From the cell containing the given text, extract its center point as [x, y] coordinate. 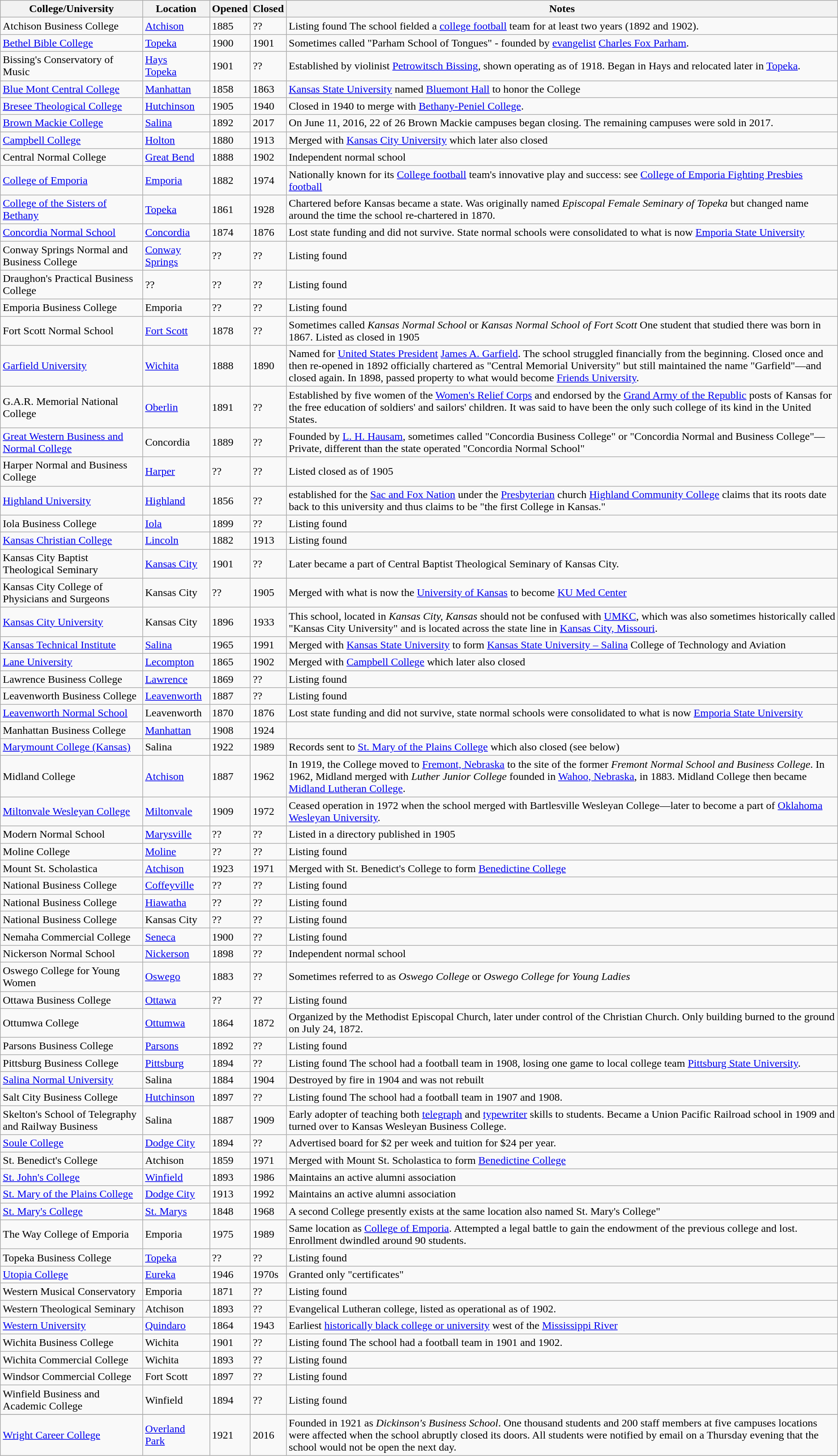
Opened [230, 9]
Soule College [72, 1143]
Kansas State University named Bluemont Hall to honor the College [562, 89]
1972 [268, 812]
Atchison Business College [72, 26]
1928 [268, 209]
1965 [230, 645]
Location [176, 9]
1970s [268, 1274]
Notes [562, 9]
Advertised board for $2 per week and tuition for $24 per year. [562, 1143]
Concordia Normal School [72, 232]
Moline College [72, 851]
Western Musical Conservatory [72, 1291]
1885 [230, 26]
Earliest historically black college or university west of the Mississippi River [562, 1326]
Closed in 1940 to merge with Bethany-Peniel College. [562, 106]
Wichita Commercial College [72, 1360]
St. Mary's College [72, 1211]
Coffeyville [176, 886]
Bissing's Conservatory of Music [72, 66]
Lost state funding and did not survive, state normal schools were consolidated to what is now Emporia State University [562, 713]
1858 [230, 89]
Evangelical Lutheran college, listed as operational as of 1902. [562, 1309]
1874 [230, 232]
A second College presently exists at the same location also named St. Mary's College" [562, 1211]
Highland University [72, 500]
Iola [176, 524]
Iola Business College [72, 524]
Lecompton [176, 662]
Nationally known for its College football team's innovative play and success: see College of Emporia Fighting Presbies football [562, 180]
1890 [268, 366]
The Way College of Emporia [72, 1234]
1986 [268, 1177]
Fort Scott Normal School [72, 331]
Lane University [72, 662]
Quindaro [176, 1326]
1940 [268, 106]
Established by violinist Petrowitsch Bissing, shown operating as of 1918. Began in Hays and relocated later in Topeka. [562, 66]
Ottawa [176, 1000]
1869 [230, 679]
Winfield Business and Academic College [72, 1400]
St. Benedict's College [72, 1160]
1848 [230, 1211]
Marymount College (Kansas) [72, 747]
Lost state funding and did not survive. State normal schools were consolidated to what is now Emporia State University [562, 232]
Highland [176, 500]
2017 [268, 123]
1898 [230, 954]
1871 [230, 1291]
Western University [72, 1326]
Seneca [176, 937]
Eureka [176, 1274]
Moline [176, 851]
Marysville [176, 834]
Harper [176, 472]
Ceased operation in 1972 when the school merged with Bartlesville Wesleyan College—later to become a part of Oklahoma Wesleyan University. [562, 812]
1968 [268, 1211]
Merged with Mount St. Scholastica to form Benedictine College [562, 1160]
Listing found The school had a football team in 1901 and 1902. [562, 1343]
Nemaha Commercial College [72, 937]
Great Western Business and Normal College [72, 442]
Nickerson Normal School [72, 954]
Modern Normal School [72, 834]
Wright Career College [72, 1435]
Destroyed by fire in 1904 and was not rebuilt [562, 1080]
Bethel Bible College [72, 43]
1865 [230, 662]
Kansas City College of Physicians and Surgeons [72, 592]
1923 [230, 868]
College of the Sisters of Bethany [72, 209]
1889 [230, 442]
Bresee Theological College [72, 106]
Oberlin [176, 407]
Ottawa Business College [72, 1000]
Wichita Business College [72, 1343]
1991 [268, 645]
Skelton's School of Telegraphy and Railway Business [72, 1120]
1884 [230, 1080]
Granted only "certificates" [562, 1274]
Later became a part of Central Baptist Theological Seminary of Kansas City. [562, 564]
1861 [230, 209]
Kansas City Baptist Theological Seminary [72, 564]
1856 [230, 500]
Western Theological Seminary [72, 1309]
Emporia Business College [72, 308]
Miltonvale Wesleyan College [72, 812]
Nickerson [176, 954]
Ottumwa College [72, 1023]
2016 [268, 1435]
Oswego College for Young Women [72, 976]
Listed closed as of 1905 [562, 472]
1908 [230, 730]
1904 [268, 1080]
Draughon's Practical Business College [72, 285]
Hiawatha [176, 903]
College of Emporia [72, 180]
1891 [230, 407]
Listing found The school had a football team in 1907 and 1908. [562, 1097]
St. John's College [72, 1177]
Midland College [72, 776]
Conway Springs [176, 255]
Closed [268, 9]
Merged with what is now the University of Kansas to become KU Med Center [562, 592]
College/University [72, 9]
Merged with Campbell College which later also closed [562, 662]
Merged with St. Benedict's College to form Benedictine College [562, 868]
1896 [230, 622]
1943 [268, 1326]
Sometimes referred to as Oswego College or Oswego College for Young Ladies [562, 976]
Sometimes called Kansas Normal School or Kansas Normal School of Fort Scott One student that studied there was born in 1867. Listed as closed in 1905 [562, 331]
Lincoln [176, 541]
1899 [230, 524]
G.A.R. Memorial National College [72, 407]
1924 [268, 730]
Parsons Business College [72, 1046]
Blue Mont Central College [72, 89]
Kansas City University [72, 622]
1863 [268, 89]
HaysTopeka [176, 66]
1870 [230, 713]
Overland Park [176, 1435]
Sometimes called "Parham School of Tongues" - founded by evangelist Charles Fox Parham. [562, 43]
Merged with Kansas State University to form Kansas State University – Salina College of Technology and Aviation [562, 645]
Lawrence Business College [72, 679]
Great Bend [176, 157]
1872 [268, 1023]
1922 [230, 747]
Parsons [176, 1046]
Salt City Business College [72, 1097]
1933 [268, 622]
St. Mary of the Plains College [72, 1194]
1974 [268, 180]
Salina Normal University [72, 1080]
Central Normal College [72, 157]
Conway Springs Normal and Business College [72, 255]
Leavenworth Normal School [72, 713]
Miltonvale [176, 812]
Holton [176, 140]
Listed in a directory published in 1905 [562, 834]
Garfield University [72, 366]
Listing found The school fielded a college football team for at least two years (1892 and 1902). [562, 26]
Utopia College [72, 1274]
Merged with Kansas City University which later also closed [562, 140]
1921 [230, 1435]
1946 [230, 1274]
Kansas Christian College [72, 541]
1962 [268, 776]
Kansas Technical Institute [72, 645]
1975 [230, 1234]
Windsor Commercial College [72, 1377]
1859 [230, 1160]
Manhattan Business College [72, 730]
1878 [230, 331]
Lawrence [176, 679]
1992 [268, 1194]
Brown Mackie College [72, 123]
Campbell College [72, 140]
Topeka Business College [72, 1257]
On June 11, 2016, 22 of 26 Brown Mackie campuses began closing. The remaining campuses were sold in 2017. [562, 123]
1880 [230, 140]
Leavenworth Business College [72, 696]
Records sent to St. Mary of the Plains College which also closed (see below) [562, 747]
Harper Normal and Business College [72, 472]
Mount St. Scholastica [72, 868]
1883 [230, 976]
Pittsburg Business College [72, 1063]
St. Marys [176, 1211]
Organized by the Methodist Episcopal Church, later under control of the Christian Church. Only building burned to the ground on July 24, 1872. [562, 1023]
Pittsburg [176, 1063]
Oswego [176, 976]
Ottumwa [176, 1023]
Listing found The school had a football team in 1908, losing one game to local college team Pittsburg State University. [562, 1063]
